Output the [x, y] coordinate of the center of the cell containing the given text.  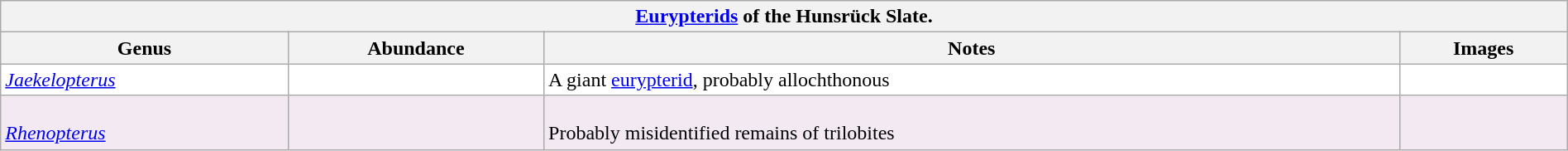
Jaekelopterus [145, 80]
Abundance [415, 48]
Probably misidentified remains of trilobites [972, 123]
Genus [145, 48]
Images [1484, 48]
Notes [972, 48]
Eurypterids of the Hunsrück Slate. [784, 17]
A giant eurypterid, probably allochthonous [972, 80]
Rhenopterus [145, 123]
